Search for the cell housing the specified text and yield its (x, y) center coordinate. 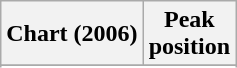
Peakposition (189, 34)
Chart (2006) (72, 34)
